Provide the (x, y) coordinate of the cell's center where the given text is located.  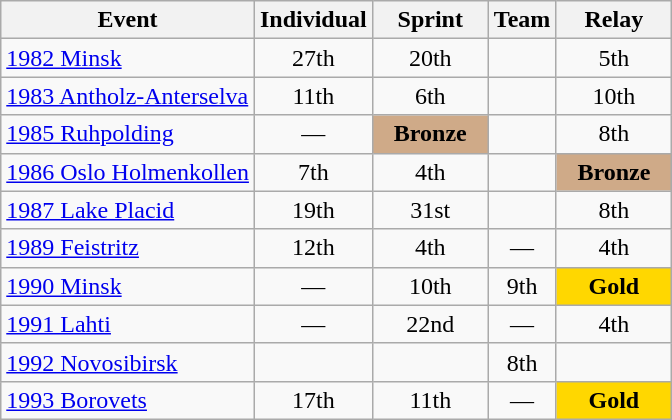
5th (614, 58)
1990 Minsk (128, 286)
1986 Oslo Holmenkollen (128, 172)
1983 Antholz-Anterselva (128, 96)
17th (313, 400)
9th (522, 286)
Individual (313, 20)
1987 Lake Placid (128, 210)
1982 Minsk (128, 58)
31st (430, 210)
22nd (430, 324)
Sprint (430, 20)
1992 Novosibirsk (128, 362)
1991 Lahti (128, 324)
Event (128, 20)
Team (522, 20)
Relay (614, 20)
27th (313, 58)
7th (313, 172)
1985 Ruhpolding (128, 134)
12th (313, 248)
1989 Feistritz (128, 248)
6th (430, 96)
20th (430, 58)
1993 Borovets (128, 400)
19th (313, 210)
